Scan for the cell matching the given text and deliver its [x, y] coordinate at center. 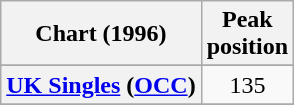
Peakposition [247, 34]
Chart (1996) [101, 34]
UK Singles (OCC) [101, 85]
135 [247, 85]
